Extract the [X, Y] coordinate from the center of the cell holding the provided text.  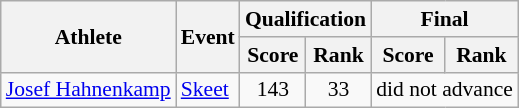
143 [273, 90]
did not advance [444, 90]
Qualification [306, 19]
Event [208, 36]
Josef Hahnenkamp [88, 90]
Athlete [88, 36]
Final [444, 19]
33 [338, 90]
Skeet [208, 90]
